From the cell containing the given text, extract its center point as [X, Y] coordinate. 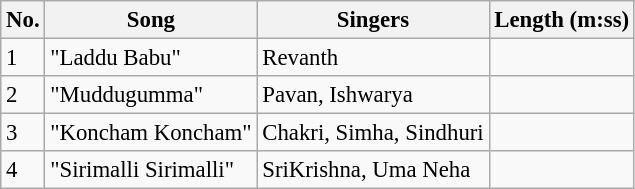
Revanth [373, 58]
No. [23, 20]
"Laddu Babu" [151, 58]
"Koncham Koncham" [151, 133]
"Muddugumma" [151, 95]
2 [23, 95]
4 [23, 170]
Length (m:ss) [562, 20]
"Sirimalli Sirimalli" [151, 170]
Singers [373, 20]
Pavan, Ishwarya [373, 95]
Chakri, Simha, Sindhuri [373, 133]
SriKrishna, Uma Neha [373, 170]
1 [23, 58]
3 [23, 133]
Song [151, 20]
